From the cell containing the given text, extract its center point as (X, Y) coordinate. 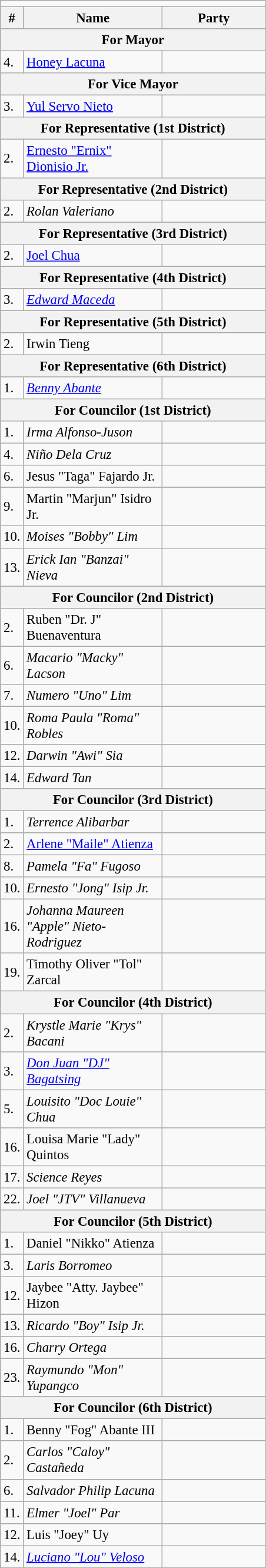
Timothy Oliver "Tol" Zarcal (93, 972)
For Representative (2nd District) (133, 189)
Science Reyes (93, 1177)
Darwin "Awi" Sia (93, 756)
For Mayor (133, 40)
9. (12, 507)
Honey Lacuna (93, 62)
Niño Dela Cruz (93, 455)
Daniel "Nikko" Atienza (93, 1243)
Irma Alfonso-Juson (93, 432)
Rolan Valeriano (93, 211)
Macario "Macky" Lacson (93, 666)
Elmer "Joel" Par (93, 1513)
For Representative (4th District) (133, 277)
Martin "Marjun" Isidro Jr. (93, 507)
Luciano "Lou" Veloso (93, 1557)
22. (12, 1199)
Don Juan "DJ" Bagatsing (93, 1071)
Edward Tan (93, 778)
For Councilor (3rd District) (133, 800)
Ernesto "Ernix" Dionisio Jr. (93, 159)
Pamela "Fa" Fugoso (93, 866)
Arlene "Maile" Atienza (93, 844)
8. (12, 866)
Name (93, 18)
Raymundo "Mon" Yupangco (93, 1378)
Erick Ian "Banzai" Nieva (93, 567)
Carlos "Caloy" Castañeda (93, 1461)
For Representative (3rd District) (133, 233)
Joel Chua (93, 255)
Laris Borromeo (93, 1265)
Benny Abante (93, 388)
Louisa Marie "Lady" Quintos (93, 1146)
For Councilor (5th District) (133, 1221)
Terrence Alibarbar (93, 822)
Yul Servo Nieto (93, 107)
For Councilor (1st District) (133, 411)
Edward Maceda (93, 300)
Joel "JTV" Villanueva (93, 1199)
For Representative (6th District) (133, 366)
17. (12, 1177)
For Representative (1st District) (133, 129)
Numero "Uno" Lim (93, 696)
Salvador Philip Lacuna (93, 1490)
For Vice Mayor (133, 84)
For Councilor (2nd District) (133, 597)
Jaybee "Atty. Jaybee" Hizon (93, 1296)
Krystle Marie "Krys" Bacani (93, 1033)
Ricardo "Boy" Isip Jr. (93, 1326)
Louisito "Doc Louie" Chua (93, 1109)
For Councilor (6th District) (133, 1408)
Roma Paula "Roma" Robles (93, 726)
For Representative (5th District) (133, 322)
7. (12, 696)
Irwin Tieng (93, 344)
19. (12, 972)
Ernesto "Jong" Isip Jr. (93, 888)
23. (12, 1378)
# (12, 18)
Jesus "Taga" Fajardo Jr. (93, 477)
Moises "Bobby" Lim (93, 537)
Ruben "Dr. J" Buenaventura (93, 627)
11. (12, 1513)
Party (214, 18)
Luis "Joey" Uy (93, 1534)
For Councilor (4th District) (133, 1003)
Charry Ortega (93, 1348)
5. (12, 1109)
Benny "Fog" Abante III (93, 1430)
Johanna Maureen "Apple" Nieto-Rodriguez (93, 927)
